Return the [x, y] coordinate for the center point of the cell that contains the specified text.  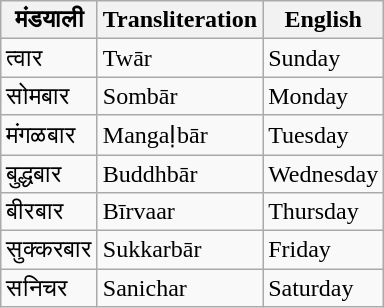
Friday [324, 250]
Sunday [324, 58]
सनिचर [50, 288]
Sombār [180, 96]
Mangaḷbār [180, 135]
त्वार [50, 58]
बुद्धबार [50, 173]
English [324, 20]
Tuesday [324, 135]
Sanichar [180, 288]
Thursday [324, 212]
Twār [180, 58]
Saturday [324, 288]
सोमबार [50, 96]
मंडयाली [50, 20]
मंगळबार [50, 135]
Sukkarbār [180, 250]
Transliteration [180, 20]
Bīrvaar [180, 212]
Buddhbār [180, 173]
Monday [324, 96]
बीरबार [50, 212]
Wednesday [324, 173]
सुक्करबार [50, 250]
